Provide the [X, Y] coordinate of the cell's center where the given text is located.  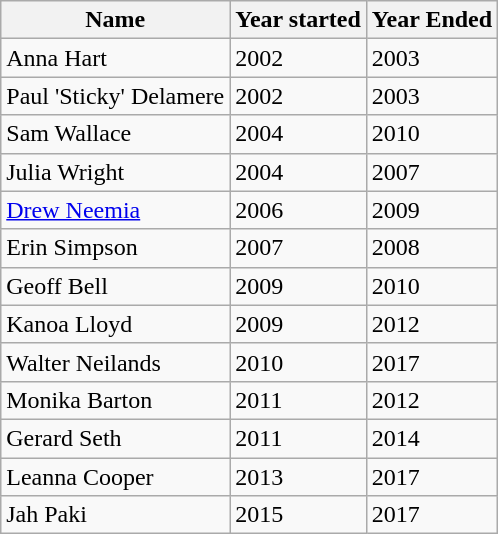
2014 [432, 438]
Paul 'Sticky' Delamere [116, 96]
Julia Wright [116, 172]
2015 [298, 515]
Gerard Seth [116, 438]
Sam Wallace [116, 134]
2006 [298, 210]
Year Ended [432, 20]
Monika Barton [116, 400]
Anna Hart [116, 58]
2008 [432, 248]
Walter Neilands [116, 362]
Year started [298, 20]
Kanoa Lloyd [116, 324]
Leanna Cooper [116, 477]
Jah Paki [116, 515]
Drew Neemia [116, 210]
2013 [298, 477]
Erin Simpson [116, 248]
Name [116, 20]
Geoff Bell [116, 286]
